Return the [X, Y] coordinate for the center point of the cell that contains the specified text.  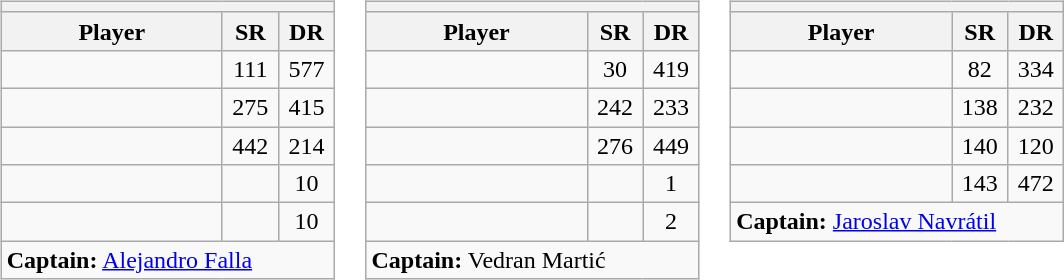
111 [250, 69]
143 [980, 184]
233 [671, 107]
2 [671, 222]
442 [250, 145]
138 [980, 107]
Captain: Jaroslav Navrátil [898, 222]
275 [250, 107]
140 [980, 145]
214 [306, 145]
449 [671, 145]
276 [615, 145]
120 [1036, 145]
1 [671, 184]
577 [306, 69]
242 [615, 107]
419 [671, 69]
472 [1036, 184]
334 [1036, 69]
Captain: Alejandro Falla [168, 260]
232 [1036, 107]
30 [615, 69]
Captain: Vedran Martić [532, 260]
82 [980, 69]
415 [306, 107]
